Determine the [X, Y] coordinate at the center of the cell enclosing the given text.  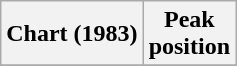
Chart (1983) [72, 34]
Peakposition [189, 34]
